Output the (x, y) coordinate of the center of the cell containing the given text.  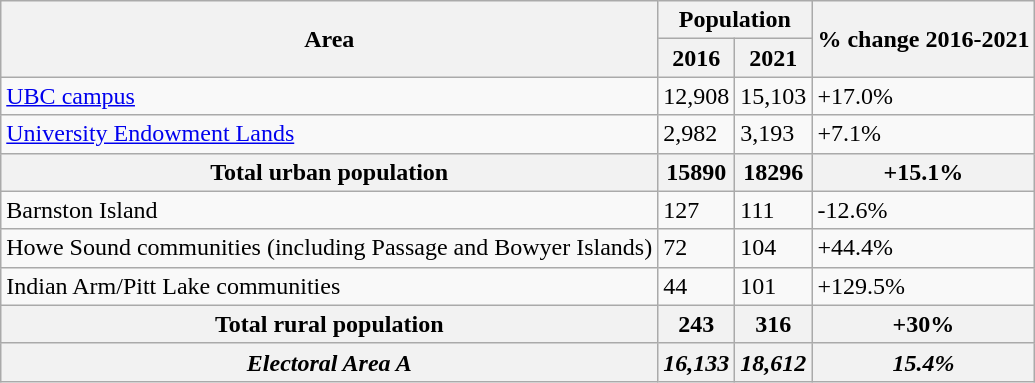
127 (696, 210)
Howe Sound communities (including Passage and Bowyer Islands) (330, 248)
72 (696, 248)
2016 (696, 58)
Area (330, 39)
44 (696, 286)
+7.1% (924, 134)
Barnston Island (330, 210)
UBC campus (330, 96)
Total rural population (330, 324)
Total urban population (330, 172)
243 (696, 324)
Indian Arm/Pitt Lake communities (330, 286)
2021 (774, 58)
316 (774, 324)
+129.5% (924, 286)
Population (735, 20)
15.4% (924, 362)
+30% (924, 324)
+15.1% (924, 172)
+17.0% (924, 96)
101 (774, 286)
111 (774, 210)
2,982 (696, 134)
-12.6% (924, 210)
3,193 (774, 134)
104 (774, 248)
% change 2016-2021 (924, 39)
16,133 (696, 362)
18,612 (774, 362)
+44.4% (924, 248)
Electoral Area A (330, 362)
15890 (696, 172)
18296 (774, 172)
University Endowment Lands (330, 134)
12,908 (696, 96)
15,103 (774, 96)
